Return (X, Y) of the center of cell containing provided text 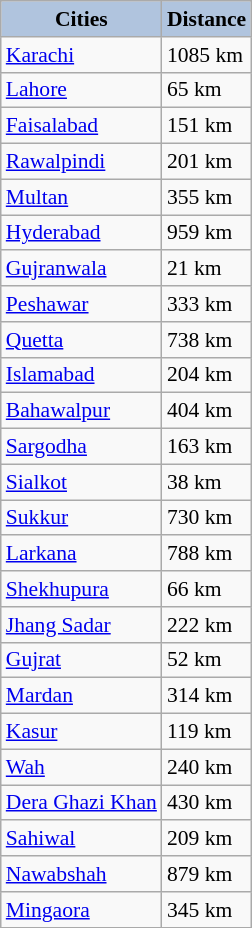
Sahiwal (82, 839)
345 km (206, 910)
Multan (82, 197)
Gujranwala (82, 269)
Mingaora (82, 910)
879 km (206, 874)
201 km (206, 162)
222 km (206, 625)
Distance (206, 19)
209 km (206, 839)
Kasur (82, 732)
Hyderabad (82, 233)
Gujrat (82, 660)
Karachi (82, 55)
151 km (206, 126)
Sargodha (82, 447)
240 km (206, 767)
Nawabshah (82, 874)
Quetta (82, 340)
Cities (82, 19)
204 km (206, 375)
738 km (206, 340)
333 km (206, 304)
314 km (206, 696)
404 km (206, 411)
Faisalabad (82, 126)
430 km (206, 803)
Islamabad (82, 375)
Larkana (82, 554)
38 km (206, 482)
1085 km (206, 55)
Sukkur (82, 518)
730 km (206, 518)
Lahore (82, 90)
Peshawar (82, 304)
355 km (206, 197)
163 km (206, 447)
Bahawalpur (82, 411)
Rawalpindi (82, 162)
21 km (206, 269)
Shekhupura (82, 589)
959 km (206, 233)
52 km (206, 660)
Dera Ghazi Khan (82, 803)
Jhang Sadar (82, 625)
Wah (82, 767)
788 km (206, 554)
Sialkot (82, 482)
65 km (206, 90)
119 km (206, 732)
66 km (206, 589)
Mardan (82, 696)
